Output the (X, Y) coordinate of the center of the cell containing the given text.  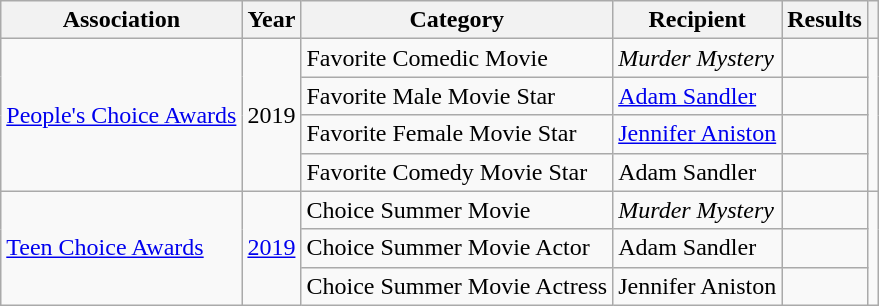
Recipient (698, 20)
Category (457, 20)
Favorite Female Movie Star (457, 134)
Favorite Comedy Movie Star (457, 172)
Results (825, 20)
Favorite Comedic Movie (457, 58)
Favorite Male Movie Star (457, 96)
Teen Choice Awards (122, 248)
Association (122, 20)
Choice Summer Movie Actor (457, 248)
Choice Summer Movie Actress (457, 286)
Year (272, 20)
People's Choice Awards (122, 115)
Choice Summer Movie (457, 210)
